Identify which cell holds the provided text, then report its [x, y] central coordinate. 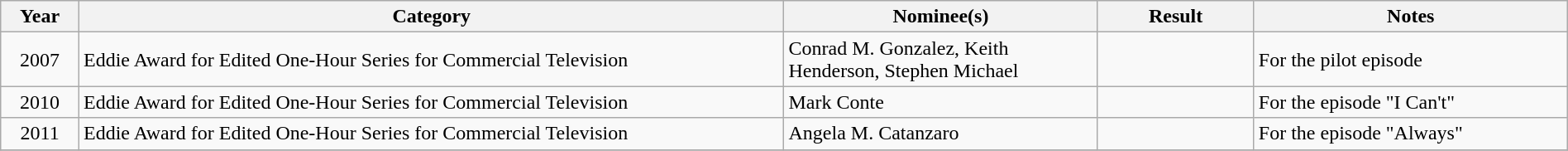
Mark Conte [941, 102]
Conrad M. Gonzalez, Keith Henderson, Stephen Michael [941, 60]
Notes [1411, 17]
For the episode "I Can't" [1411, 102]
For the episode "Always" [1411, 134]
Year [40, 17]
Category [432, 17]
2007 [40, 60]
Nominee(s) [941, 17]
Result [1176, 17]
Angela M. Catanzaro [941, 134]
For the pilot episode [1411, 60]
2010 [40, 102]
2011 [40, 134]
